Capture the cell that displays the provided text and extract its [X, Y] central coordinate. 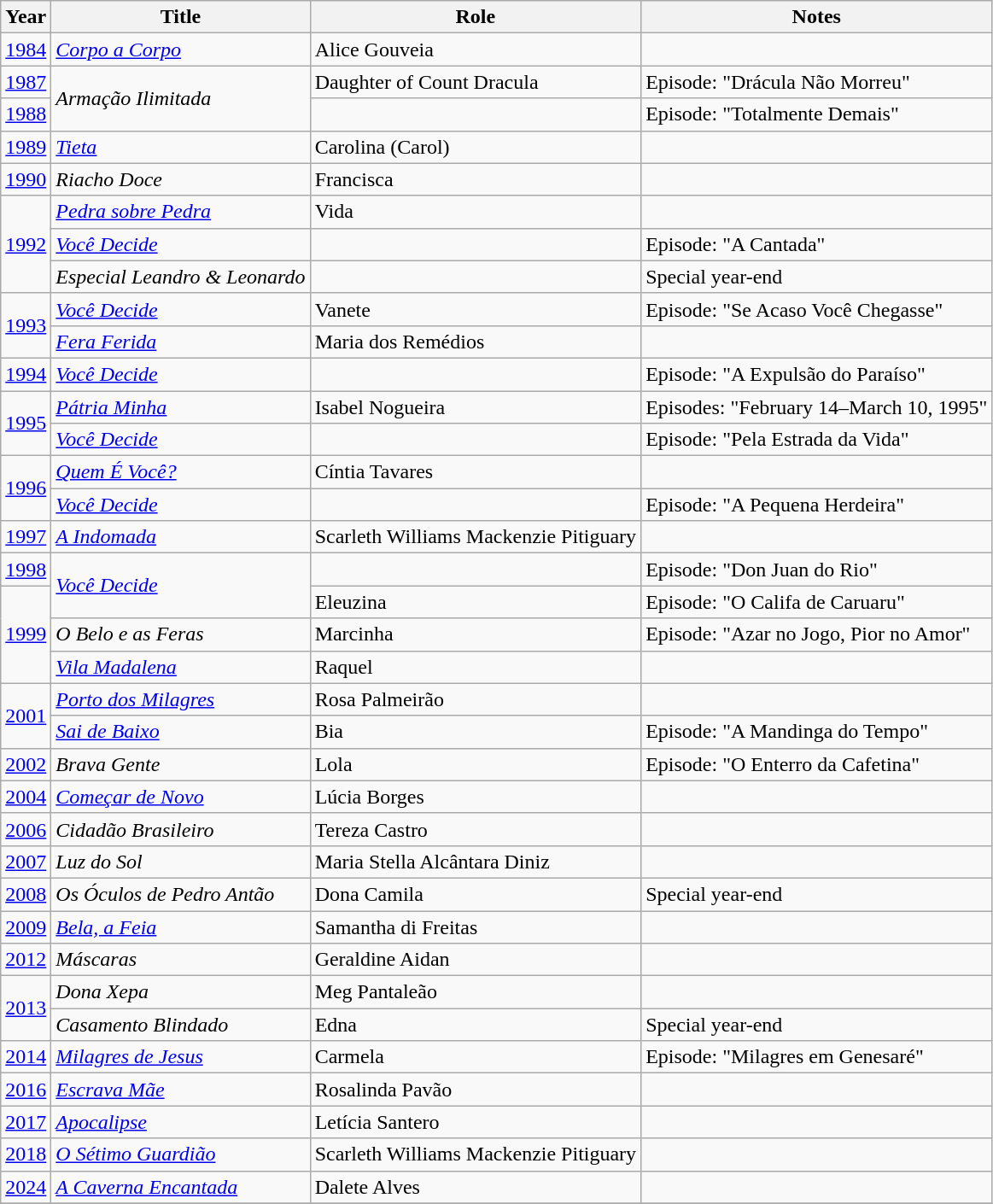
Episode: "Milagres em Genesaré" [816, 1057]
Maria dos Remédios [476, 342]
Tieta [181, 147]
Episode: "A Cantada" [816, 244]
Armação Ilimitada [181, 98]
Isabel Nogueira [476, 407]
Title [181, 17]
Alice Gouveia [476, 50]
2017 [26, 1122]
Episode: "Don Juan do Rio" [816, 570]
Começar de Novo [181, 797]
Year [26, 17]
O Sétimo Guardião [181, 1154]
Meg Pantaleão [476, 992]
Rosa Palmeirão [476, 699]
Episode: "O Califa de Caruaru" [816, 602]
Vida [476, 212]
Episode: "O Enterro da Cafetina" [816, 764]
Corpo a Corpo [181, 50]
Pedra sobre Pedra [181, 212]
1989 [26, 147]
2004 [26, 797]
A Indomada [181, 537]
Edna [476, 1025]
1998 [26, 570]
2007 [26, 862]
1996 [26, 488]
Luz do Sol [181, 862]
Geraldine Aidan [476, 960]
1997 [26, 537]
Cíntia Tavares [476, 472]
Porto dos Milagres [181, 699]
Sai de Baixo [181, 732]
Episode: "Drácula Não Morreu" [816, 82]
Pátria Minha [181, 407]
Brava Gente [181, 764]
2009 [26, 926]
2014 [26, 1057]
1992 [26, 244]
Dona Xepa [181, 992]
Fera Ferida [181, 342]
1999 [26, 634]
2013 [26, 1008]
1995 [26, 424]
2024 [26, 1187]
Episode: "A Mandinga do Tempo" [816, 732]
2016 [26, 1090]
Vanete [476, 309]
2002 [26, 764]
Carolina (Carol) [476, 147]
1993 [26, 325]
O Belo e as Feras [181, 634]
2012 [26, 960]
Escrava Mãe [181, 1090]
Especial Leandro & Leonardo [181, 277]
Notes [816, 17]
Raquel [476, 667]
Quem É Você? [181, 472]
Marcinha [476, 634]
Máscaras [181, 960]
Carmela [476, 1057]
Casamento Blindado [181, 1025]
Vila Madalena [181, 667]
Role [476, 17]
Os Óculos de Pedro Antão [181, 894]
Episode: "A Expulsão do Paraíso" [816, 374]
Rosalinda Pavão [476, 1090]
Episode: "Pela Estrada da Vida" [816, 440]
1994 [26, 374]
Bela, a Feia [181, 926]
1984 [26, 50]
1990 [26, 179]
Episode: "Totalmente Demais" [816, 114]
2008 [26, 894]
Episode: "A Pequena Herdeira" [816, 505]
2018 [26, 1154]
Francisca [476, 179]
Cidadão Brasileiro [181, 829]
Lúcia Borges [476, 797]
2001 [26, 716]
Tereza Castro [476, 829]
Dona Camila [476, 894]
Samantha di Freitas [476, 926]
Lola [476, 764]
Apocalipse [181, 1122]
1988 [26, 114]
Milagres de Jesus [181, 1057]
Daughter of Count Dracula [476, 82]
Episodes: "February 14–March 10, 1995" [816, 407]
Riacho Doce [181, 179]
Letícia Santero [476, 1122]
Dalete Alves [476, 1187]
Episode: "Se Acaso Você Chegasse" [816, 309]
1987 [26, 82]
2006 [26, 829]
Episode: "Azar no Jogo, Pior no Amor" [816, 634]
Bia [476, 732]
Maria Stella Alcântara Diniz [476, 862]
Eleuzina [476, 602]
A Caverna Encantada [181, 1187]
